Return (x, y) of the center of cell containing provided text 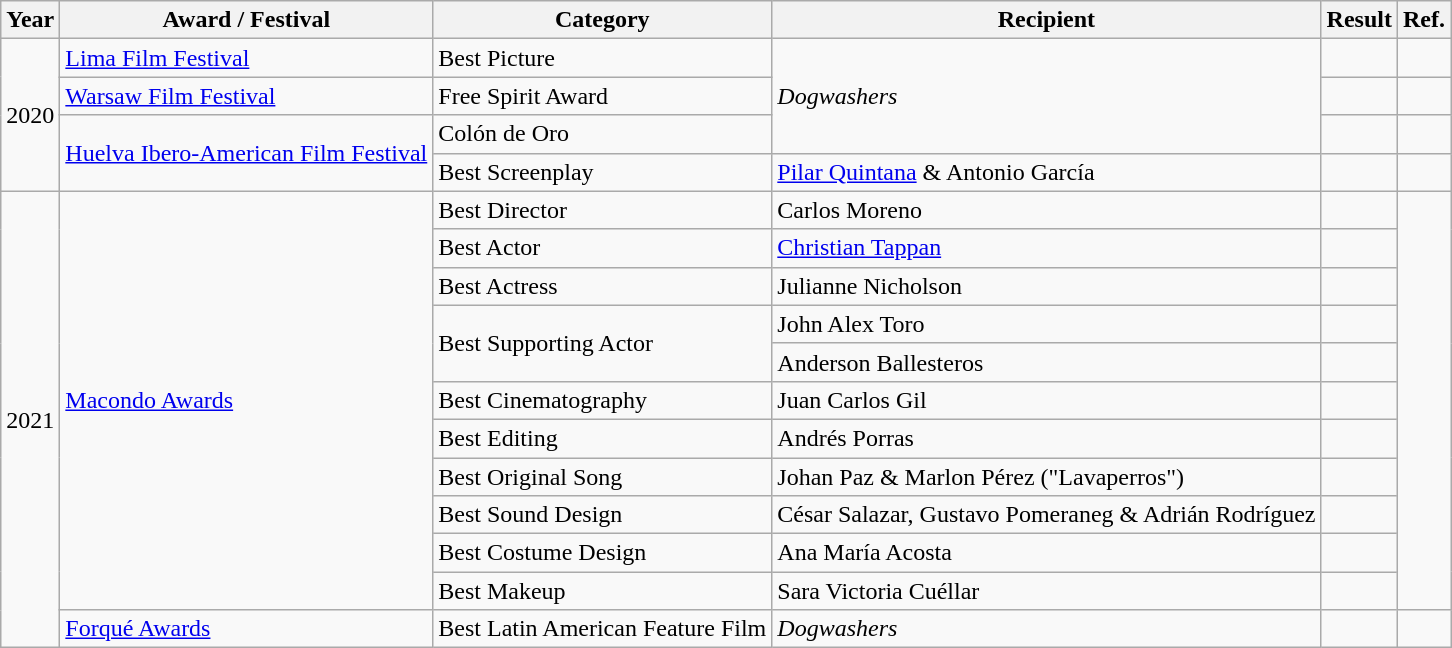
Macondo Awards (246, 400)
Category (602, 20)
Best Cinematography (602, 400)
Best Sound Design (602, 515)
Ana María Acosta (1046, 553)
Johan Paz & Marlon Pérez ("Lavaperros") (1046, 477)
Year (30, 20)
Forqué Awards (246, 629)
Pilar Quintana & Antonio García (1046, 172)
John Alex Toro (1046, 324)
Recipient (1046, 20)
Sara Victoria Cuéllar (1046, 591)
César Salazar, Gustavo Pomeraneg & Adrián Rodríguez (1046, 515)
Anderson Ballesteros (1046, 362)
Result (1359, 20)
Best Editing (602, 438)
Best Picture (602, 58)
Best Costume Design (602, 553)
2020 (30, 115)
Best Actor (602, 248)
Best Original Song (602, 477)
Warsaw Film Festival (246, 96)
Christian Tappan (1046, 248)
Lima Film Festival (246, 58)
Ref. (1424, 20)
Best Latin American Feature Film (602, 629)
Andrés Porras (1046, 438)
Juan Carlos Gil (1046, 400)
2021 (30, 420)
Best Screenplay (602, 172)
Best Actress (602, 286)
Colón de Oro (602, 134)
Award / Festival (246, 20)
Best Makeup (602, 591)
Huelva Ibero-American Film Festival (246, 153)
Best Director (602, 210)
Best Supporting Actor (602, 343)
Carlos Moreno (1046, 210)
Julianne Nicholson (1046, 286)
Free Spirit Award (602, 96)
